Provide the (x, y) coordinate of the cell's center where the given text is located.  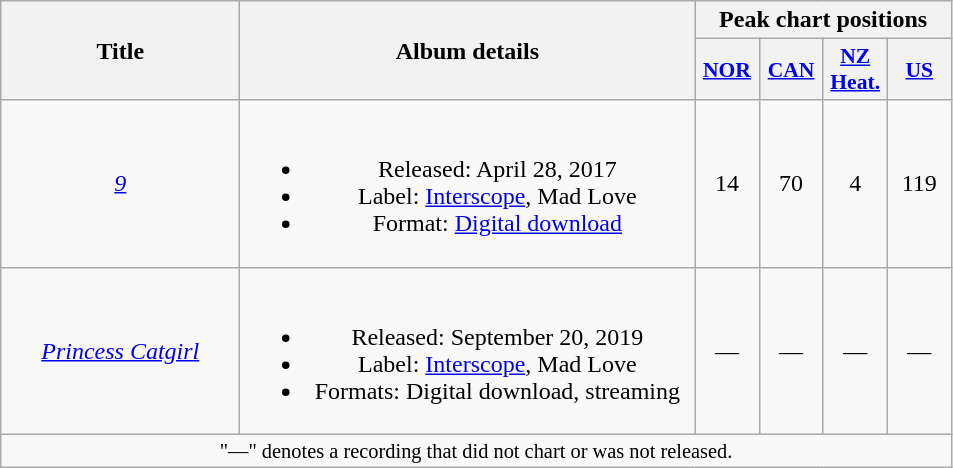
9 (120, 184)
Released: September 20, 2019Label: Interscope, Mad LoveFormats: Digital download, streaming (468, 350)
US (919, 70)
NZHeat. (855, 70)
NOR (727, 70)
Peak chart positions (823, 20)
Princess Catgirl (120, 350)
CAN (791, 70)
Released: April 28, 2017Label: Interscope, Mad LoveFormat: Digital download (468, 184)
14 (727, 184)
"—" denotes a recording that did not chart or was not released. (476, 451)
119 (919, 184)
Album details (468, 50)
Title (120, 50)
4 (855, 184)
70 (791, 184)
